Provide the (x, y) coordinate of the cell's center where the given text is located.  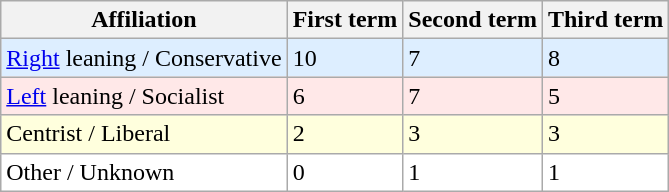
5 (605, 96)
8 (605, 58)
Third term (605, 20)
Affiliation (144, 20)
0 (345, 172)
Centrist / Liberal (144, 134)
6 (345, 96)
First term (345, 20)
2 (345, 134)
Second term (473, 20)
Left leaning / Socialist (144, 96)
Other / Unknown (144, 172)
10 (345, 58)
Right leaning / Conservative (144, 58)
